Pinpoint the cell where the given text exists, returning its [x, y] midpoint coordinate. 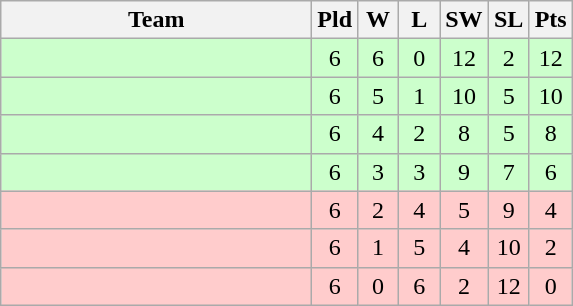
Team [156, 20]
L [420, 20]
7 [508, 172]
W [378, 20]
SL [508, 20]
Pts [550, 20]
Pld [335, 20]
SW [464, 20]
